From the cell containing the given text, extract its center point as [x, y] coordinate. 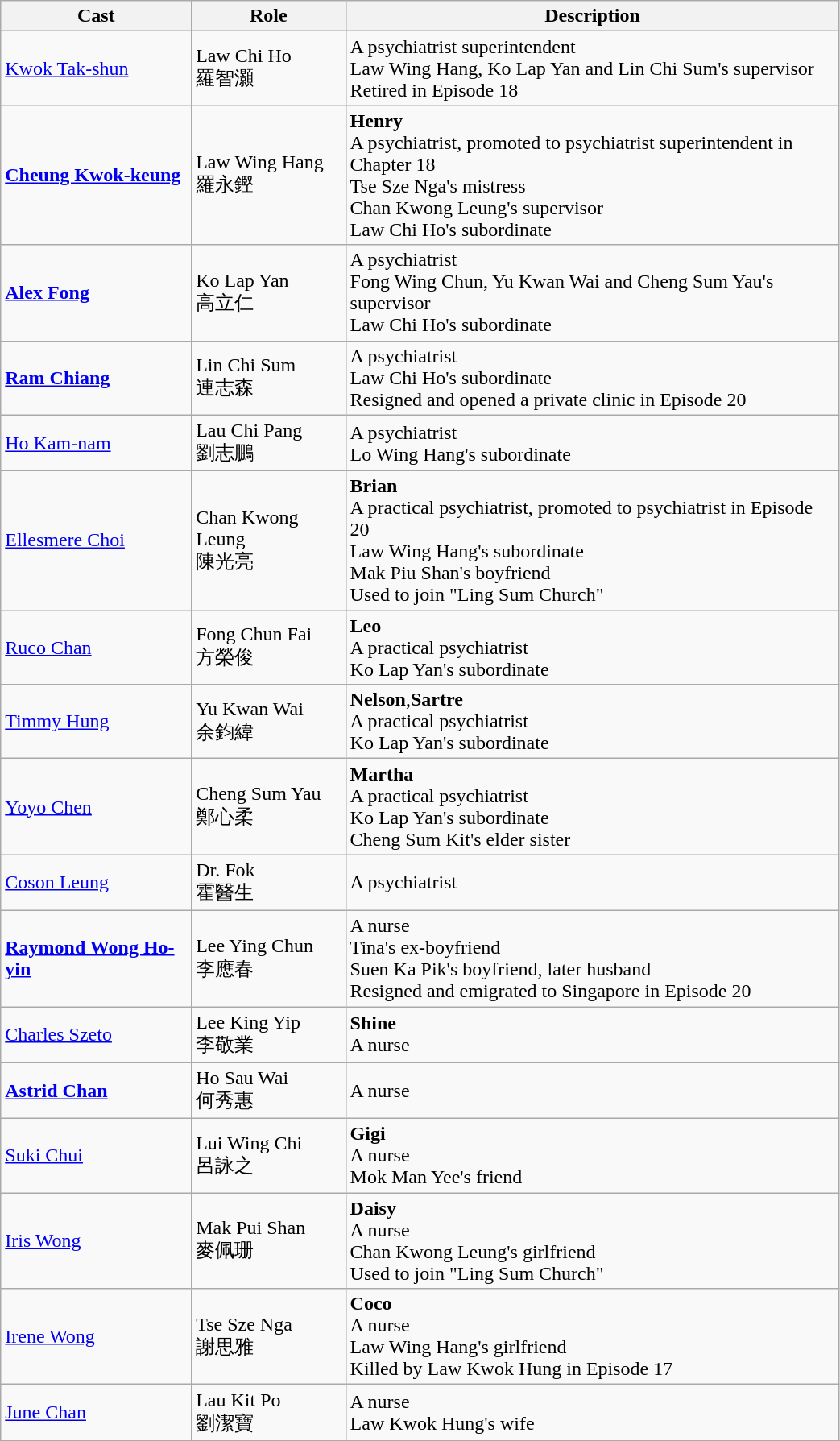
Lee Ying Chun李應春 [269, 959]
Timmy Hung [97, 722]
A psychiatrist superintendentLaw Wing Hang, Ko Lap Yan and Lin Chi Sum's supervisorRetired in Episode 18 [593, 68]
Ellesmere Choi [97, 541]
Ram Chiang [97, 378]
Law Chi Ho羅智灝 [269, 68]
Kwok Tak-shun [97, 68]
Suki Chui [97, 1156]
Lui Wing Chi呂詠之 [269, 1156]
Nelson,SartreA practical psychiatristKo Lap Yan's subordinate [593, 722]
Ruco Chan [97, 648]
A nurseTina's ex-boyfriendSuen Ka Pik's boyfriend, later husbandResigned and emigrated to Singapore in Episode 20 [593, 959]
A nurse [593, 1091]
A psychiatristLo Wing Hang's subordinate [593, 443]
Coson Leung [97, 883]
Mak Pui Shan麥佩珊 [269, 1240]
Dr. Fok霍醫生 [269, 883]
A psychiatristLaw Chi Ho's subordinateResigned and opened a private clinic in Episode 20 [593, 378]
A psychiatristFong Wing Chun, Yu Kwan Wai and Cheng Sum Yau's supervisorLaw Chi Ho's subordinate [593, 293]
June Chan [97, 1413]
Iris Wong [97, 1240]
Irene Wong [97, 1337]
GigiA nurseMok Man Yee's friend [593, 1156]
Lee King Yip李敬業 [269, 1035]
A psychiatrist [593, 883]
Charles Szeto [97, 1035]
HenryA psychiatrist, promoted to psychiatrist superintendent in Chapter 18Tse Sze Nga's mistressChan Kwong Leung's supervisorLaw Chi Ho's subordinate [593, 176]
Law Wing Hang羅永鏗 [269, 176]
Raymond Wong Ho-yin [97, 959]
Lau Chi Pang劉志鵬 [269, 443]
Ho Kam-nam [97, 443]
Lin Chi Sum連志森 [269, 378]
Cast [97, 16]
A nurseLaw Kwok Hung's wife [593, 1413]
CocoA nurseLaw Wing Hang's girlfriendKilled by Law Kwok Hung in Episode 17 [593, 1337]
Role [269, 16]
Yu Kwan Wai余鈞緯 [269, 722]
Cheung Kwok-keung [97, 176]
Tse Sze Nga謝思雅 [269, 1337]
MarthaA practical psychiatristKo Lap Yan's subordinateCheng Sum Kit's elder sister [593, 807]
Chan Kwong Leung陳光亮 [269, 541]
Cheng Sum Yau鄭心柔 [269, 807]
ShineA nurse [593, 1035]
Alex Fong [97, 293]
Ko Lap Yan高立仁 [269, 293]
DaisyA nurseChan Kwong Leung's girlfriendUsed to join "Ling Sum Church" [593, 1240]
Fong Chun Fai方榮俊 [269, 648]
Astrid Chan [97, 1091]
Description [593, 16]
Yoyo Chen [97, 807]
LeoA practical psychiatristKo Lap Yan's subordinate [593, 648]
Ho Sau Wai何秀惠 [269, 1091]
Lau Kit Po劉潔寶 [269, 1413]
